Pinpoint the cell where the given text exists, returning its (x, y) midpoint coordinate. 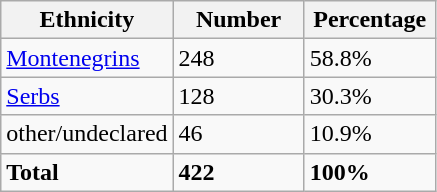
30.3% (370, 96)
58.8% (370, 58)
46 (238, 134)
Number (238, 20)
Serbs (87, 96)
100% (370, 172)
other/undeclared (87, 134)
Percentage (370, 20)
Total (87, 172)
10.9% (370, 134)
Ethnicity (87, 20)
422 (238, 172)
Montenegrins (87, 58)
128 (238, 96)
248 (238, 58)
